Capture the cell that displays the provided text and extract its (X, Y) central coordinate. 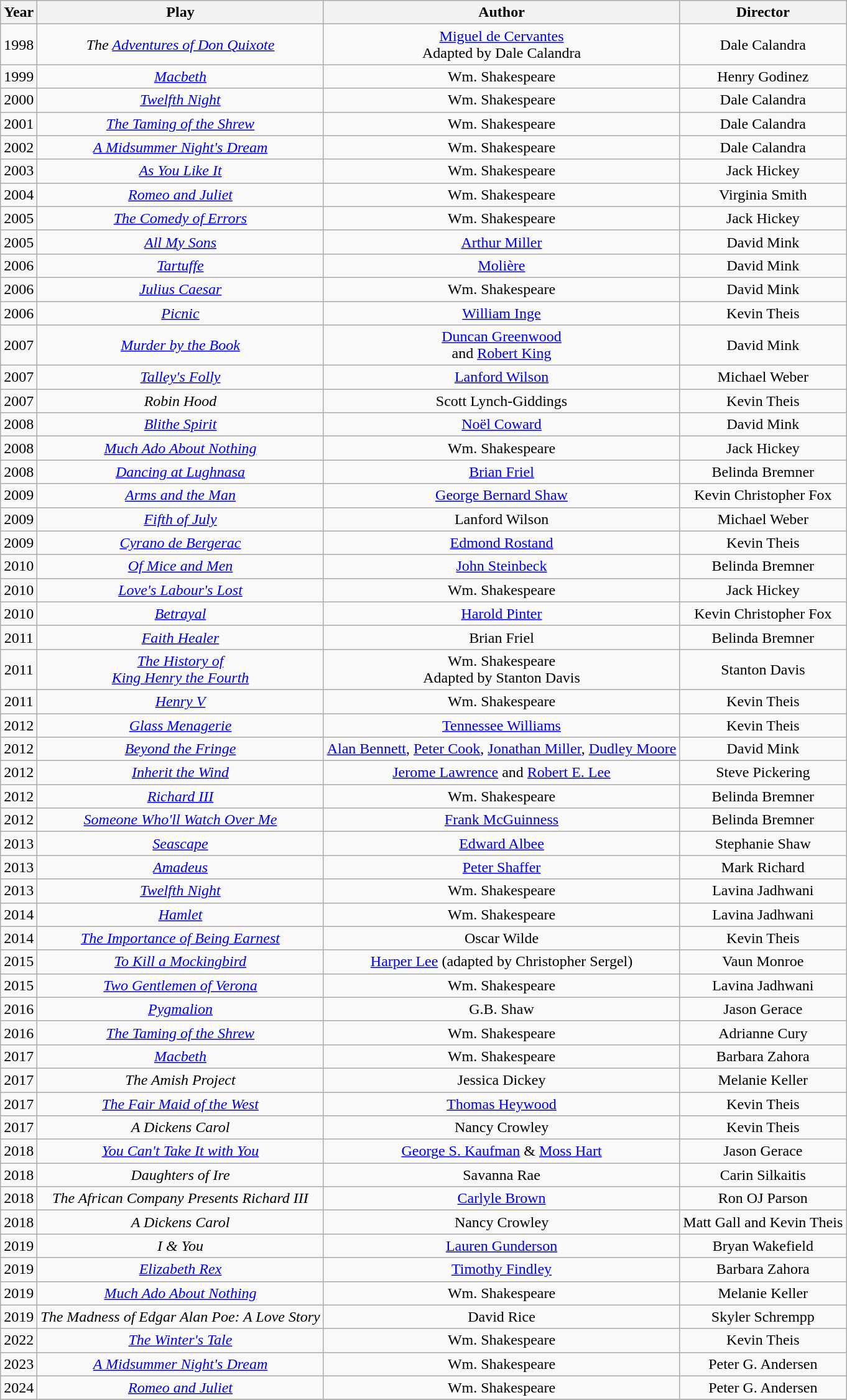
Betrayal (180, 614)
Savanna Rae (501, 1175)
The Madness of Edgar Alan Poe: A Love Story (180, 1317)
Arthur Miller (501, 242)
Edmond Rostand (501, 543)
Arms and the Man (180, 495)
Frank McGuinness (501, 820)
Robin Hood (180, 401)
Of Mice and Men (180, 566)
The African Company Presents Richard III (180, 1199)
Amadeus (180, 867)
Jessica Dickey (501, 1080)
2002 (19, 147)
Pygmalion (180, 1009)
Stephanie Shaw (763, 844)
Ron OJ Parson (763, 1199)
Richard III (180, 796)
The Winter's Tale (180, 1340)
Tennessee Williams (501, 725)
The Fair Maid of the West (180, 1103)
Noël Coward (501, 425)
The Adventures of Don Quixote (180, 45)
Oscar Wilde (501, 938)
Two Gentlemen of Verona (180, 985)
Picnic (180, 313)
John Steinbeck (501, 566)
Play (180, 12)
Tartuffe (180, 265)
Alan Bennett, Peter Cook, Jonathan Miller, Dudley Moore (501, 749)
The Importance of Being Earnest (180, 938)
2024 (19, 1388)
Thomas Heywood (501, 1103)
The Comedy of Errors (180, 218)
Carin Silkaitis (763, 1175)
Skyler Schrempp (763, 1317)
The History ofKing Henry the Fourth (180, 669)
Lauren Gunderson (501, 1246)
Peter Shaffer (501, 867)
Someone Who'll Watch Over Me (180, 820)
As You Like It (180, 171)
Beyond the Fringe (180, 749)
Fifth of July (180, 519)
You Can't Take It with You (180, 1151)
Virginia Smith (763, 195)
Love's Labour's Lost (180, 590)
Miguel de CervantesAdapted by Dale Calandra (501, 45)
The Amish Project (180, 1080)
George S. Kaufman & Moss Hart (501, 1151)
2004 (19, 195)
Murder by the Book (180, 346)
Vaun Monroe (763, 962)
David Rice (501, 1317)
I & You (180, 1246)
Director (763, 12)
Steve Pickering (763, 773)
2000 (19, 100)
Jerome Lawrence and Robert E. Lee (501, 773)
1999 (19, 76)
Harold Pinter (501, 614)
Author (501, 12)
To Kill a Mockingbird (180, 962)
Duncan Greenwood and Robert King (501, 346)
Henry V (180, 701)
Glass Menagerie (180, 725)
William Inge (501, 313)
Julius Caesar (180, 289)
Bryan Wakefield (763, 1246)
Wm. ShakespeareAdapted by Stanton Davis (501, 669)
Adrianne Cury (763, 1033)
All My Sons (180, 242)
Harper Lee (adapted by Christopher Sergel) (501, 962)
2001 (19, 124)
2003 (19, 171)
1998 (19, 45)
George Bernard Shaw (501, 495)
G.B. Shaw (501, 1009)
2022 (19, 1340)
Cyrano de Bergerac (180, 543)
2023 (19, 1364)
Elizabeth Rex (180, 1269)
Edward Albee (501, 844)
Henry Godinez (763, 76)
Blithe Spirit (180, 425)
Stanton Davis (763, 669)
Molière (501, 265)
Talley's Folly (180, 377)
Daughters of Ire (180, 1175)
Carlyle Brown (501, 1199)
Timothy Findley (501, 1269)
Matt Gall and Kevin Theis (763, 1222)
Dancing at Lughnasa (180, 472)
Faith Healer (180, 637)
Scott Lynch-Giddings (501, 401)
Mark Richard (763, 867)
Hamlet (180, 914)
Inherit the Wind (180, 773)
Seascape (180, 844)
Year (19, 12)
